Find where the given text appears and provide that cell's center as (x, y) coordinate. 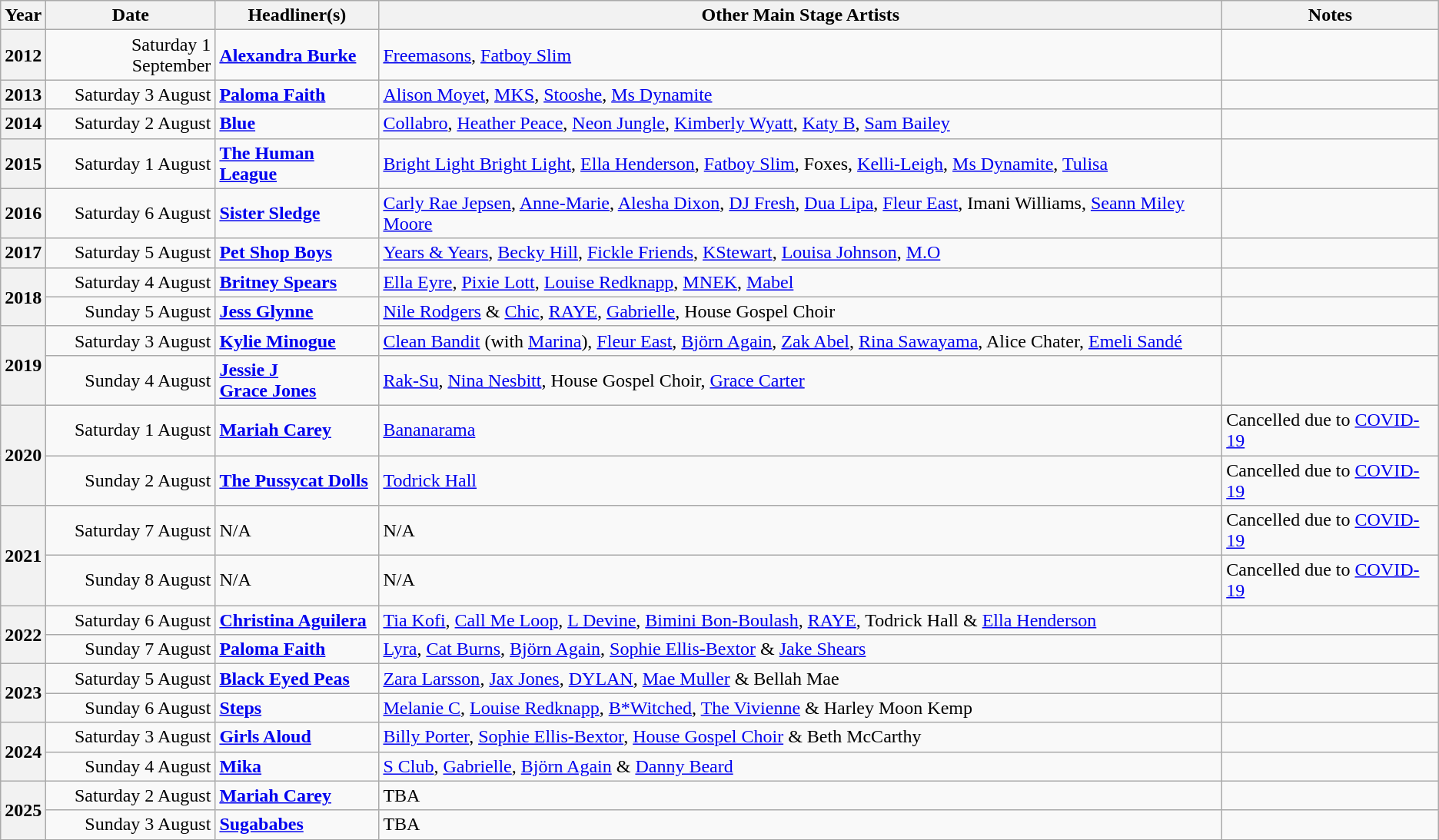
2012 (23, 55)
Freemasons, Fatboy Slim (801, 55)
Clean Bandit (with Marina), Fleur East, Björn Again, Zak Abel, Rina Sawayama, Alice Chater, Emeli Sandé (801, 340)
Nile Rodgers & Chic, RAYE, Gabrielle, House Gospel Choir (801, 311)
Saturday 4 August (131, 282)
Date (131, 15)
Alexandra Burke (297, 55)
Steps (297, 708)
Britney Spears (297, 282)
Jess Glynne (297, 311)
Collabro, Heather Peace, Neon Jungle, Kimberly Wyatt, Katy B, Sam Bailey (801, 124)
Pet Shop Boys (297, 253)
Sunday 6 August (131, 708)
Sunday 8 August (131, 581)
2021 (23, 556)
2023 (23, 693)
Sunday 2 August (131, 480)
Sunday 5 August (131, 311)
2013 (23, 95)
Zara Larsson, Jax Jones, DYLAN, Mae Muller & Bellah Mae (801, 679)
2024 (23, 752)
Billy Porter, Sophie Ellis-Bextor, House Gospel Choir & Beth McCarthy (801, 737)
S Club, Gabrielle, Björn Again & Danny Beard (801, 766)
Christina Aguilera (297, 620)
Headliner(s) (297, 15)
Ella Eyre, Pixie Lott, Louise Redknapp, MNEK, Mabel (801, 282)
Tia Kofi, Call Me Loop, L Devine, Bimini Bon-Boulash, RAYE, Todrick Hall & Ella Henderson (801, 620)
2020 (23, 455)
The Human League (297, 163)
2018 (23, 297)
Jessie JGrace Jones (297, 380)
Notes (1331, 15)
Carly Rae Jepsen, Anne-Marie, Alesha Dixon, DJ Fresh, Dua Lipa, Fleur East, Imani Williams, Seann Miley Moore (801, 214)
2016 (23, 214)
Year (23, 15)
2022 (23, 635)
Years & Years, Becky Hill, Fickle Friends, KStewart, Louisa Johnson, M.O (801, 253)
Blue (297, 124)
2014 (23, 124)
The Pussycat Dolls (297, 480)
Saturday 7 August (131, 530)
2017 (23, 253)
Sugababes (297, 825)
Other Main Stage Artists (801, 15)
Saturday 1 September (131, 55)
Girls Aloud (297, 737)
Bananarama (801, 430)
Sunday 3 August (131, 825)
Bright Light Bright Light, Ella Henderson, Fatboy Slim, Foxes, Kelli-Leigh, Ms Dynamite, Tulisa (801, 163)
2015 (23, 163)
Kylie Minogue (297, 340)
Sunday 7 August (131, 649)
Lyra, Cat Burns, Björn Again, Sophie Ellis-Bextor & Jake Shears (801, 649)
2019 (23, 366)
Melanie C, Louise Redknapp, B*Witched, The Vivienne & Harley Moon Kemp (801, 708)
Mika (297, 766)
Alison Moyet, MKS, Stooshe, Ms Dynamite (801, 95)
2025 (23, 810)
Todrick Hall (801, 480)
Black Eyed Peas (297, 679)
Sister Sledge (297, 214)
Rak-Su, Nina Nesbitt, House Gospel Choir, Grace Carter (801, 380)
